Locate the cell with the specified text and output its [x, y] center coordinate. 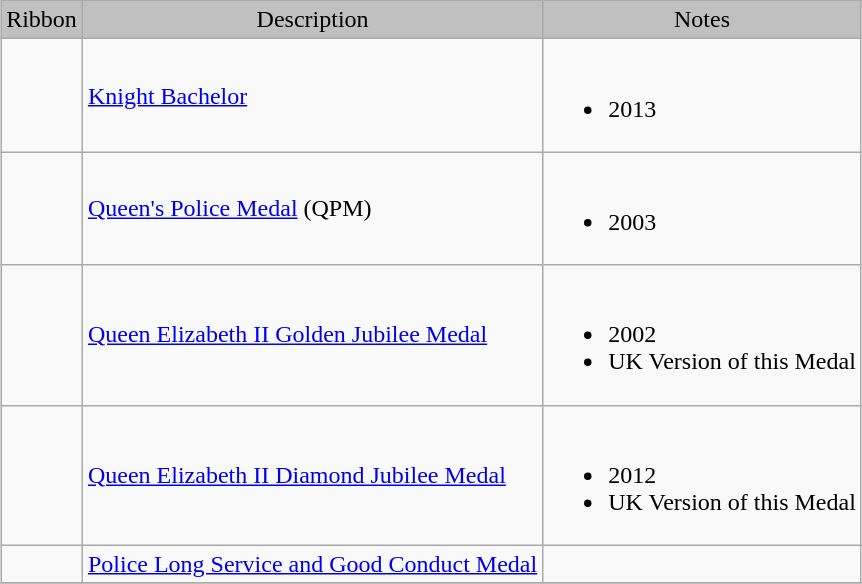
Description [312, 20]
2012UK Version of this Medal [702, 475]
Notes [702, 20]
Ribbon [42, 20]
Queen Elizabeth II Golden Jubilee Medal [312, 335]
2013 [702, 96]
Queen's Police Medal (QPM) [312, 208]
2002UK Version of this Medal [702, 335]
Police Long Service and Good Conduct Medal [312, 564]
2003 [702, 208]
Knight Bachelor [312, 96]
Queen Elizabeth II Diamond Jubilee Medal [312, 475]
